Return [X, Y] of the center of cell containing provided text 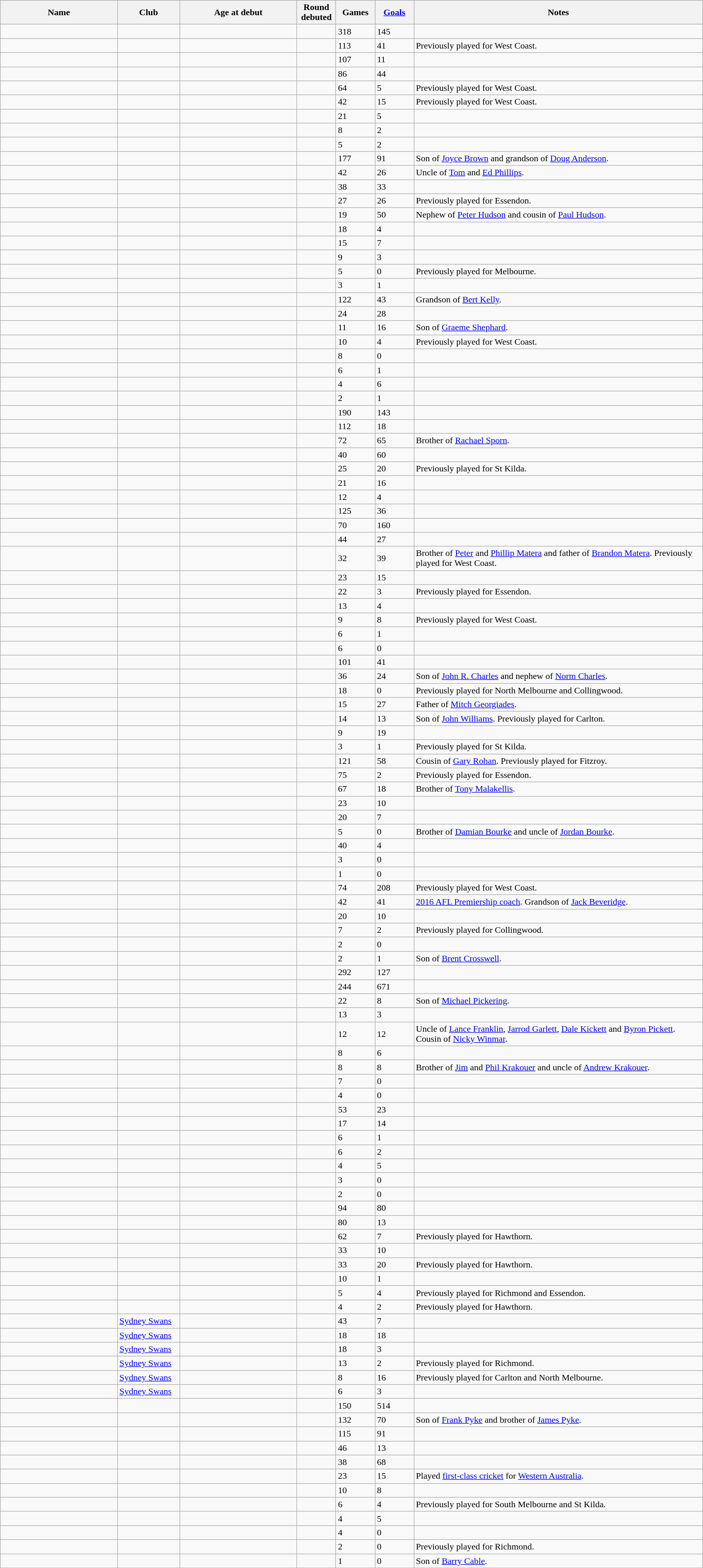
Previously played for Collingwood. [558, 930]
Club [148, 13]
514 [395, 1406]
113 [355, 46]
53 [355, 1109]
Goals [395, 13]
160 [395, 525]
Son of Frank Pyke and brother of James Pyke. [558, 1420]
Nephew of Peter Hudson and cousin of Paul Hudson. [558, 215]
39 [395, 558]
Name [59, 13]
244 [355, 987]
46 [355, 1448]
Cousin of Gary Rohan. Previously played for Fitzroy. [558, 761]
Played first-class cricket for Western Australia. [558, 1476]
208 [395, 888]
Brother of Damian Bourke and uncle of Jordan Bourke. [558, 831]
Previously played for North Melbourne and Collingwood. [558, 690]
143 [395, 412]
Previously played for South Melbourne and St Kilda. [558, 1504]
72 [355, 441]
101 [355, 662]
Son of John R. Charles and nephew of Norm Charles. [558, 676]
Son of Graeme Shephard. [558, 328]
32 [355, 558]
68 [395, 1462]
112 [355, 427]
62 [355, 1236]
190 [355, 412]
25 [355, 469]
177 [355, 158]
Notes [558, 13]
Son of John Williams. Previously played for Carlton. [558, 719]
67 [355, 789]
2016 AFL Premiership coach. Grandson of Jack Beveridge. [558, 902]
Son of Joyce Brown and grandson of Doug Anderson. [558, 158]
Brother of Rachael Sporn. [558, 441]
115 [355, 1434]
Brother of Jim and Phil Krakouer and uncle of Andrew Krakouer. [558, 1067]
127 [395, 972]
132 [355, 1420]
Previously played for Melbourne. [558, 271]
Games [355, 13]
122 [355, 299]
Brother of Peter and Phillip Matera and father of Brandon Matera. Previously played for West Coast. [558, 558]
17 [355, 1124]
58 [395, 761]
Round debuted [317, 13]
671 [395, 987]
Previously played for Richmond and Essendon. [558, 1293]
64 [355, 88]
150 [355, 1406]
Brother of Tony Malakellis. [558, 789]
94 [355, 1208]
65 [395, 441]
50 [395, 215]
Uncle of Lance Franklin, Jarrod Garlett, Dale Kickett and Byron Pickett. Cousin of Nicky Winmar. [558, 1034]
Previously played for Carlton and North Melbourne. [558, 1378]
74 [355, 888]
Grandson of Bert Kelly. [558, 299]
107 [355, 60]
Son of Michael Pickering. [558, 1001]
Age at debut [238, 13]
Father of Mitch Georgiades. [558, 705]
121 [355, 761]
125 [355, 511]
28 [395, 314]
318 [355, 32]
Uncle of Tom and Ed Phillips. [558, 172]
Son of Brent Crosswell. [558, 958]
75 [355, 775]
60 [395, 455]
86 [355, 74]
Son of Barry Cable. [558, 1561]
292 [355, 972]
145 [395, 32]
